Provide the [x, y] coordinate of the cell's center where the given text is located.  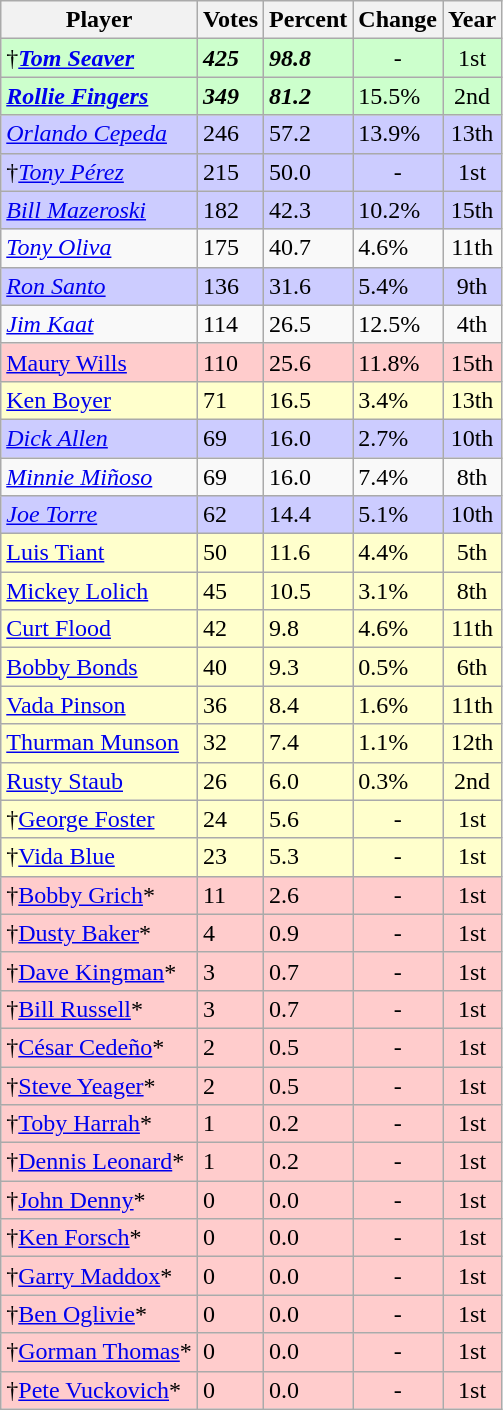
15.5% [398, 96]
8.4 [308, 705]
Change [398, 20]
10.5 [308, 591]
6th [472, 667]
0.5% [398, 667]
†George Foster [100, 819]
3.4% [398, 400]
7.4% [398, 477]
71 [230, 400]
†Bill Russell* [100, 1009]
32 [230, 743]
45 [230, 591]
Luis Tiant [100, 553]
23 [230, 857]
13.9% [398, 134]
Vada Pinson [100, 705]
Jim Kaat [100, 324]
3.1% [398, 591]
†Dennis Leonard* [100, 1162]
11.6 [308, 553]
57.2 [308, 134]
40 [230, 667]
4.4% [398, 553]
†Ken Forsch* [100, 1238]
12.5% [398, 324]
349 [230, 96]
14.4 [308, 515]
26 [230, 781]
1.1% [398, 743]
26.5 [308, 324]
7.4 [308, 743]
†Dave Kingman* [100, 971]
Dick Allen [100, 438]
9.8 [308, 629]
†Tom Seaver [100, 58]
5.3 [308, 857]
Minnie Miñoso [100, 477]
2.7% [398, 438]
6.0 [308, 781]
5.1% [398, 515]
1.6% [398, 705]
Player [100, 20]
†Steve Yeager* [100, 1085]
136 [230, 286]
†Gorman Thomas* [100, 1352]
2.6 [308, 895]
50 [230, 553]
Rusty Staub [100, 781]
Percent [308, 20]
†Dusty Baker* [100, 933]
40.7 [308, 248]
Curt Flood [100, 629]
62 [230, 515]
Bobby Bonds [100, 667]
9.3 [308, 667]
†César Cedeño* [100, 1047]
Ron Santo [100, 286]
24 [230, 819]
Joe Torre [100, 515]
5.6 [308, 819]
Orlando Cepeda [100, 134]
4th [472, 324]
Tony Oliva [100, 248]
215 [230, 172]
Ken Boyer [100, 400]
†Tony Pérez [100, 172]
11.8% [398, 362]
†Garry Maddox* [100, 1276]
42 [230, 629]
10.2% [398, 210]
Thurman Munson [100, 743]
5.4% [398, 286]
4 [230, 933]
†Pete Vuckovich* [100, 1390]
†Bobby Grich* [100, 895]
Bill Mazeroski [100, 210]
Year [472, 20]
81.2 [308, 96]
110 [230, 362]
25.6 [308, 362]
0.9 [308, 933]
12th [472, 743]
42.3 [308, 210]
11 [230, 895]
50.0 [308, 172]
Votes [230, 20]
Rollie Fingers [100, 96]
†Vida Blue [100, 857]
175 [230, 248]
†Ben Oglivie* [100, 1314]
425 [230, 58]
246 [230, 134]
Mickey Lolich [100, 591]
†John Denny* [100, 1200]
31.6 [308, 286]
182 [230, 210]
98.8 [308, 58]
36 [230, 705]
0.3% [398, 781]
16.5 [308, 400]
†Toby Harrah* [100, 1124]
114 [230, 324]
Maury Wills [100, 362]
5th [472, 553]
9th [472, 286]
